Capture the cell that displays the provided text and extract its (X, Y) central coordinate. 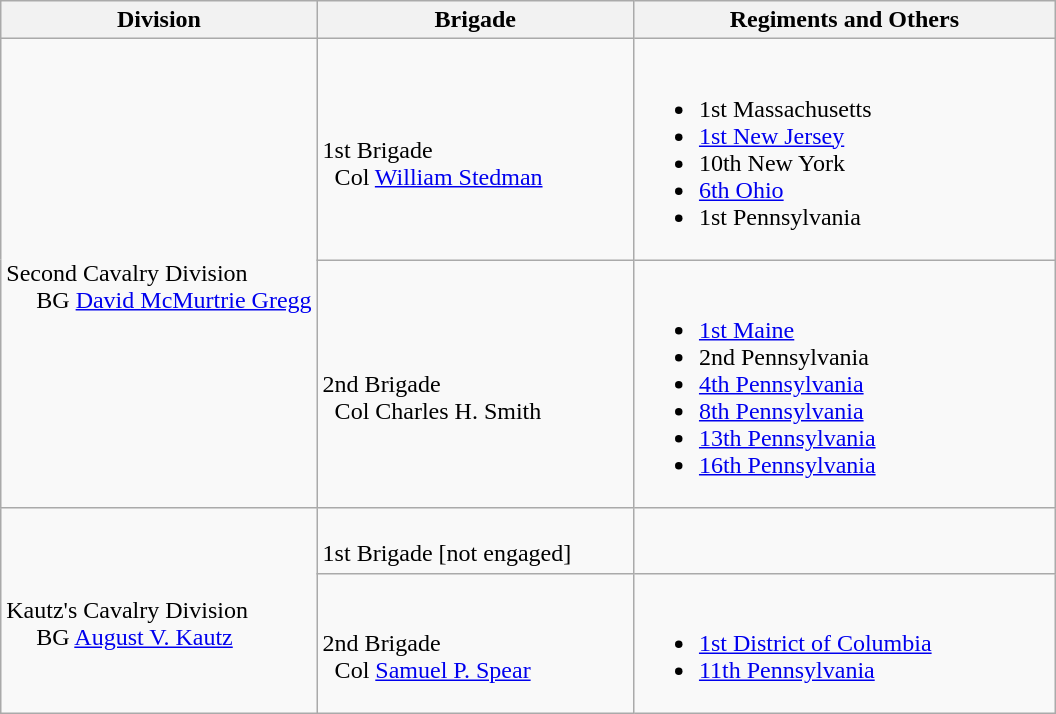
2nd Brigade Col Charles H. Smith (475, 384)
Regiments and Others (844, 20)
1st Massachusetts1st New Jersey10th New York6th Ohio1st Pennsylvania (844, 150)
1st Brigade [not engaged] (475, 540)
Second Cavalry Division BG David McMurtrie Gregg (159, 274)
1st Maine2nd Pennsylvania4th Pennsylvania8th Pennsylvania13th Pennsylvania16th Pennsylvania (844, 384)
1st District of Columbia11th Pennsylvania (844, 643)
Kautz's Cavalry Division BG August V. Kautz (159, 610)
Brigade (475, 20)
2nd Brigade Col Samuel P. Spear (475, 643)
1st Brigade Col William Stedman (475, 150)
Division (159, 20)
